Capture the cell that displays the provided text and extract its (X, Y) central coordinate. 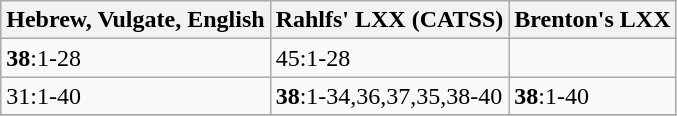
31:1-40 (136, 96)
38:1-40 (592, 96)
45:1-28 (390, 58)
Hebrew, Vulgate, English (136, 20)
Rahlfs' LXX (CATSS) (390, 20)
38:1-28 (136, 58)
Brenton's LXX (592, 20)
38:1-34,36,37,35,38-40 (390, 96)
